Pinpoint the cell where the given text exists, returning its (X, Y) midpoint coordinate. 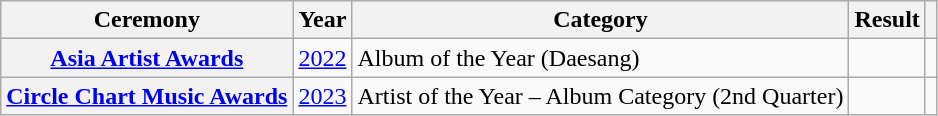
Circle Chart Music Awards (147, 96)
2022 (322, 58)
2023 (322, 96)
Asia Artist Awards (147, 58)
Year (322, 20)
Artist of the Year – Album Category (2nd Quarter) (600, 96)
Album of the Year (Daesang) (600, 58)
Category (600, 20)
Ceremony (147, 20)
Result (887, 20)
